Locate the cell with the specified text and output its (x, y) center coordinate. 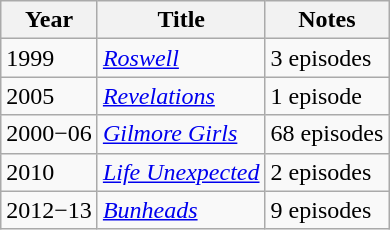
9 episodes (327, 210)
Notes (327, 20)
Life Unexpected (181, 172)
1999 (50, 58)
Roswell (181, 58)
2 episodes (327, 172)
68 episodes (327, 134)
2010 (50, 172)
1 episode (327, 96)
Title (181, 20)
Revelations (181, 96)
Year (50, 20)
2005 (50, 96)
2012−13 (50, 210)
Bunheads (181, 210)
3 episodes (327, 58)
2000−06 (50, 134)
Gilmore Girls (181, 134)
